Determine the (X, Y) coordinate at the center of the cell enclosing the given text.  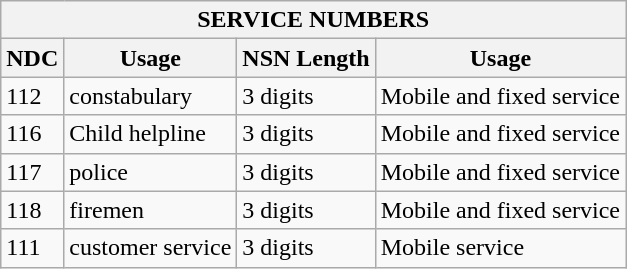
firemen (150, 210)
constabulary (150, 96)
117 (32, 172)
customer service (150, 248)
111 (32, 248)
police (150, 172)
Child helpline (150, 134)
NDC (32, 58)
116 (32, 134)
NSN Length (306, 58)
Mobile service (500, 248)
112 (32, 96)
118 (32, 210)
SERVICE NUMBERS (314, 20)
